For the text-containing cell, return its midpoint in [x, y] coordinate format. 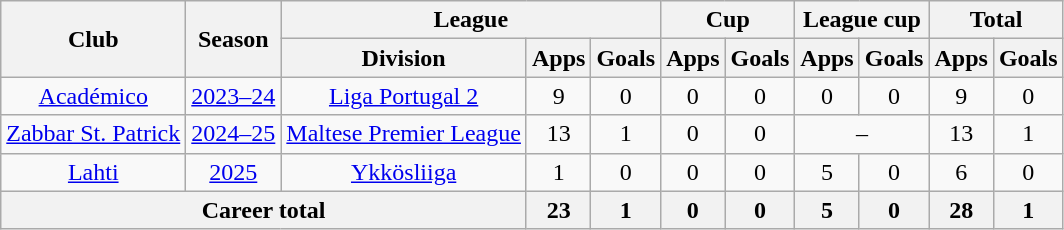
Total [996, 20]
Académico [94, 96]
2024–25 [234, 134]
Ykkösliiga [404, 172]
Liga Portugal 2 [404, 96]
Zabbar St. Patrick [94, 134]
28 [961, 210]
Maltese Premier League [404, 134]
Cup [728, 20]
Club [94, 39]
– [862, 134]
League cup [862, 20]
2025 [234, 172]
Division [404, 58]
6 [961, 172]
Lahti [94, 172]
23 [558, 210]
2023–24 [234, 96]
League [471, 20]
Career total [264, 210]
Season [234, 39]
